Pinpoint the cell where the given text exists, returning its (x, y) midpoint coordinate. 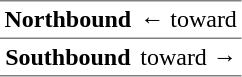
toward → (189, 57)
Northbound (68, 20)
Southbound (68, 57)
← toward (189, 20)
